Output the [X, Y] coordinate of the center of the cell containing the given text.  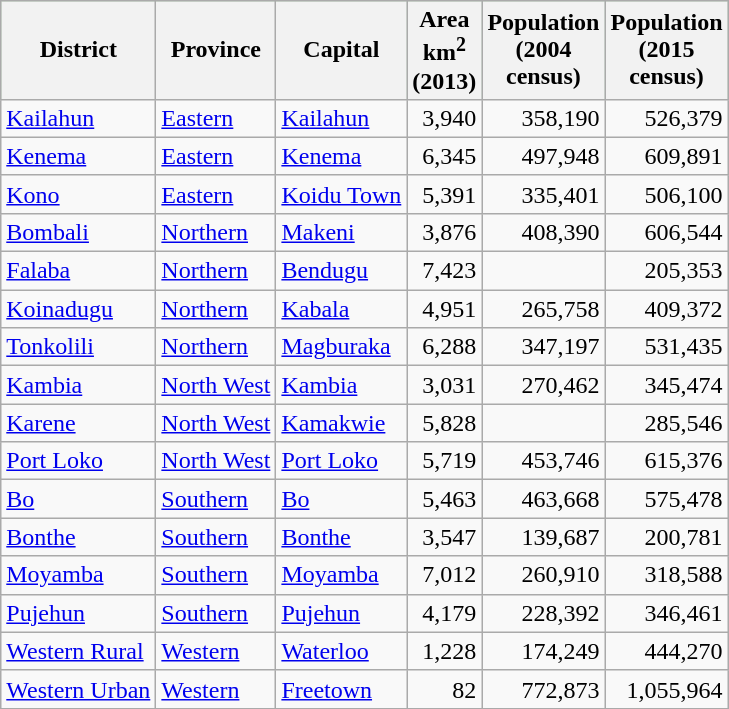
205,353 [666, 271]
270,462 [544, 385]
5,828 [444, 423]
1,228 [444, 651]
Capital [342, 50]
5,463 [444, 499]
Bombali [78, 232]
265,758 [544, 309]
Kono [78, 194]
347,197 [544, 347]
4,951 [444, 309]
6,345 [444, 156]
1,055,964 [666, 689]
531,435 [666, 347]
Western Rural [78, 651]
Magburaka [342, 347]
Population (2004census) [544, 50]
Kabala [342, 309]
Province [216, 50]
409,372 [666, 309]
345,474 [666, 385]
609,891 [666, 156]
526,379 [666, 118]
Koinadugu [78, 309]
3,940 [444, 118]
Bendugu [342, 271]
318,588 [666, 575]
408,390 [544, 232]
Areakm2(2013) [444, 50]
Population (2015census) [666, 50]
3,547 [444, 537]
Freetown [342, 689]
Kamakwie [342, 423]
Western Urban [78, 689]
Waterloo [342, 651]
Makeni [342, 232]
5,391 [444, 194]
453,746 [544, 461]
Falaba [78, 271]
575,478 [666, 499]
228,392 [544, 613]
772,873 [544, 689]
139,687 [544, 537]
497,948 [544, 156]
346,461 [666, 613]
6,288 [444, 347]
Karene [78, 423]
444,270 [666, 651]
82 [444, 689]
7,423 [444, 271]
174,249 [544, 651]
Koidu Town [342, 194]
3,031 [444, 385]
358,190 [544, 118]
District [78, 50]
606,544 [666, 232]
463,668 [544, 499]
615,376 [666, 461]
200,781 [666, 537]
260,910 [544, 575]
4,179 [444, 613]
506,100 [666, 194]
Tonkolili [78, 347]
285,546 [666, 423]
5,719 [444, 461]
7,012 [444, 575]
335,401 [544, 194]
3,876 [444, 232]
